Capture the cell that displays the provided text and extract its [X, Y] central coordinate. 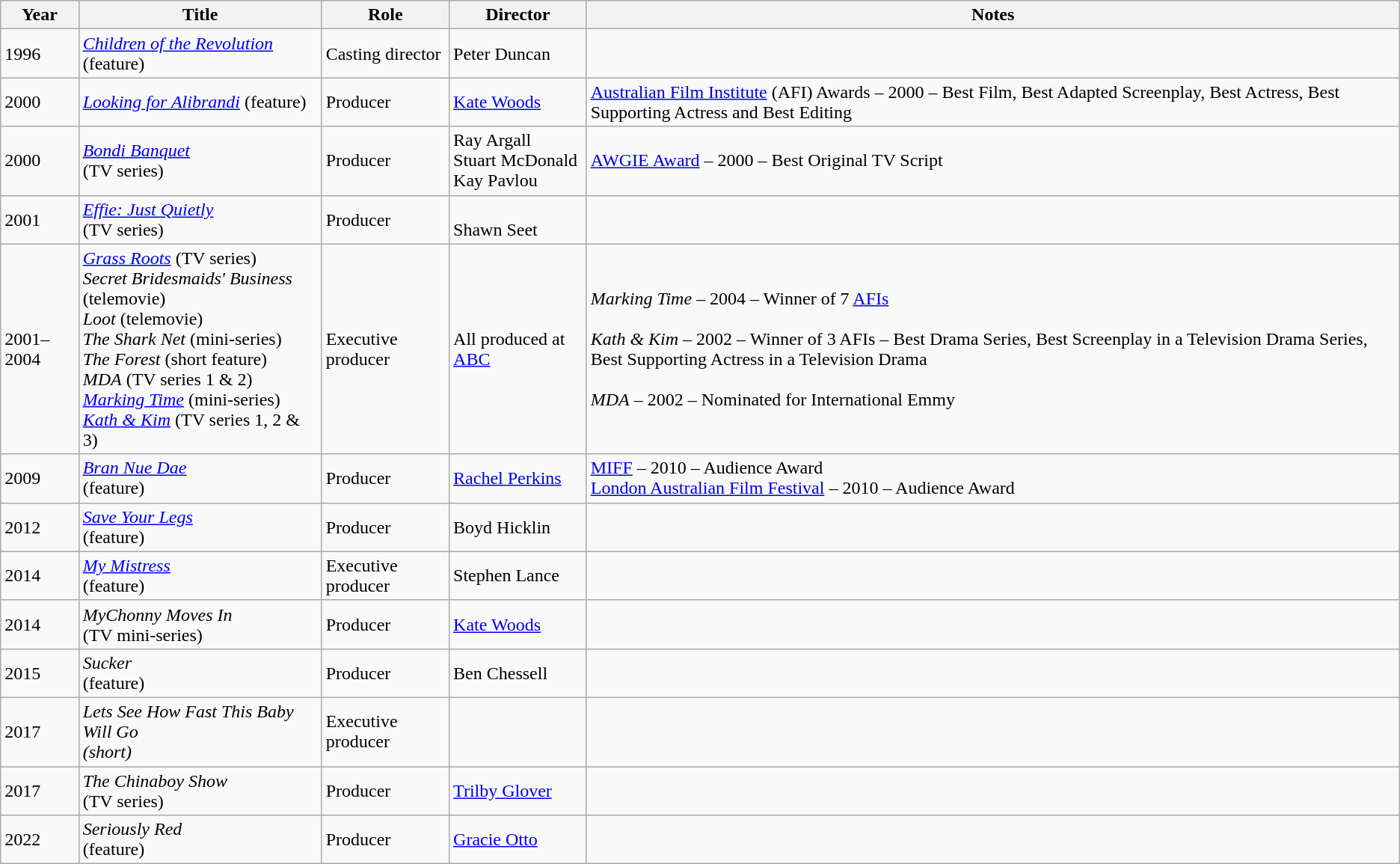
Role [385, 15]
Effie: Just Quietly(TV series) [200, 220]
Ben Chessell [518, 673]
Ray ArgallStuart McDonaldKay Pavlou [518, 161]
Gracie Otto [518, 839]
Lets See How Fast This Baby Will Go(short) [200, 732]
MIFF – 2010 – Audience AwardLondon Australian Film Festival – 2010 – Audience Award [993, 479]
MyChonny Moves In(TV mini-series) [200, 624]
Shawn Seet [518, 220]
Title [200, 15]
2022 [40, 839]
1996 [40, 54]
Seriously Red(feature) [200, 839]
2009 [40, 479]
Casting director [385, 54]
2001–2004 [40, 349]
All produced at ABC [518, 349]
Bondi Banquet(TV series) [200, 161]
Australian Film Institute (AFI) Awards – 2000 – Best Film, Best Adapted Screenplay, Best Actress, Best Supporting Actress and Best Editing [993, 102]
Year [40, 15]
Bran Nue Dae(feature) [200, 479]
Notes [993, 15]
2001 [40, 220]
Peter Duncan [518, 54]
Looking for Alibrandi (feature) [200, 102]
My Mistress(feature) [200, 576]
2012 [40, 527]
Stephen Lance [518, 576]
Save Your Legs(feature) [200, 527]
2015 [40, 673]
Boyd Hicklin [518, 527]
AWGIE Award – 2000 – Best Original TV Script [993, 161]
Trilby Glover [518, 790]
The Chinaboy Show(TV series) [200, 790]
Children of the Revolution(feature) [200, 54]
Sucker(feature) [200, 673]
Director [518, 15]
Rachel Perkins [518, 479]
